Return [x, y] of the center of cell containing provided text 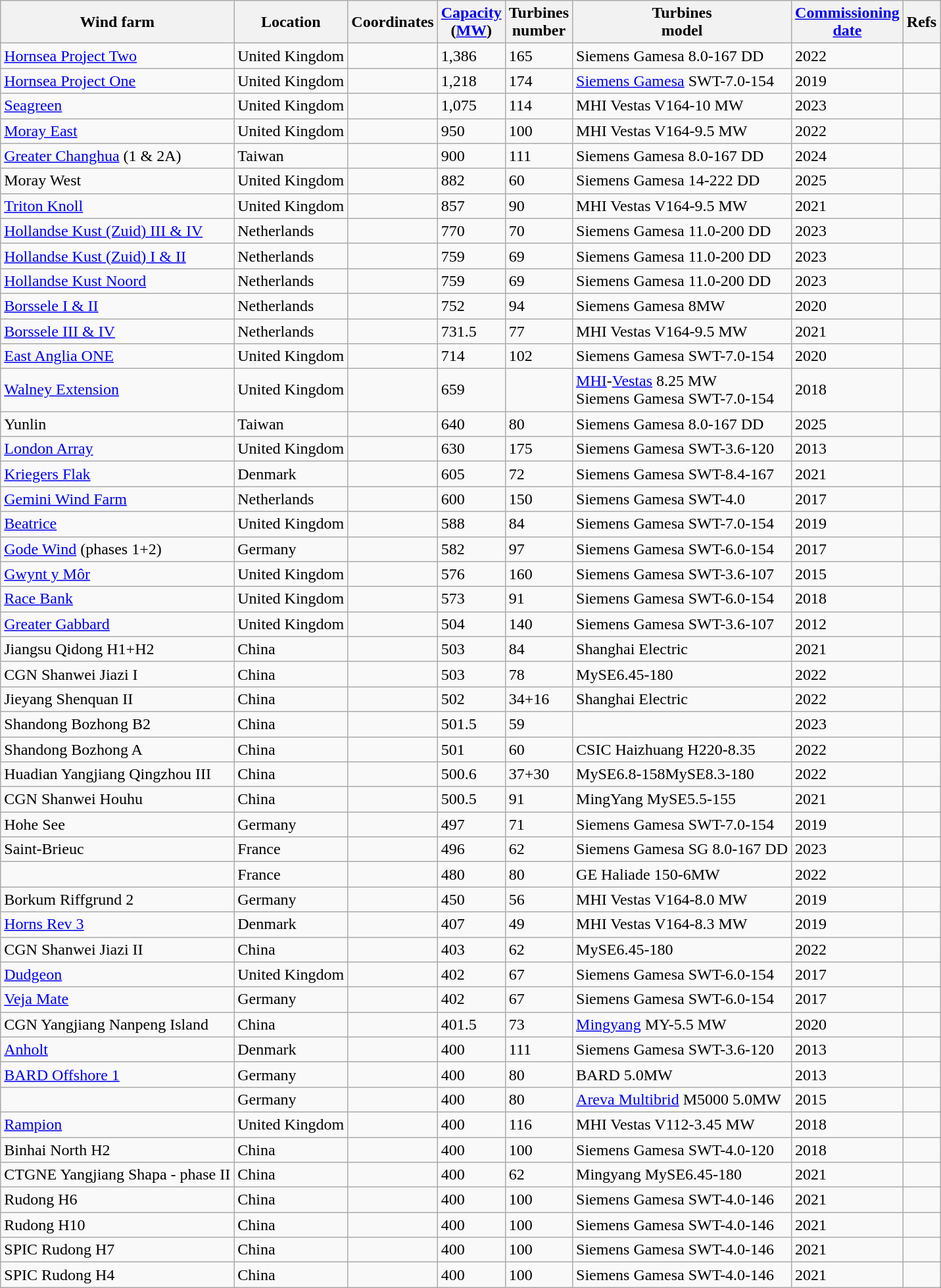
CGN Shanwei Jiazi II [117, 949]
Siemens Gamesa 8MW [683, 306]
Wind farm [117, 22]
501.5 [471, 724]
450 [471, 899]
Beatrice [117, 524]
Shandong Bozhong B2 [117, 724]
Siemens Gamesa SG 8.0-167 DD [683, 849]
640 [471, 424]
East Anglia ONE [117, 356]
2012 [848, 624]
Triton Knoll [117, 206]
502 [471, 699]
659 [471, 391]
London Array [117, 449]
731.5 [471, 331]
Hollandse Kust Noord [117, 281]
CGN Shanwei Houhu [117, 799]
Walney Extension [117, 391]
77 [539, 331]
857 [471, 206]
2024 [848, 156]
70 [539, 231]
Refs [921, 22]
Siemens Gamesa SWT-4.0-120 [683, 1150]
CGN Shanwei Jiazi I [117, 674]
CGN Yangjiang Nanpeng Island [117, 1024]
403 [471, 949]
504 [471, 624]
Hornsea Project One [117, 81]
950 [471, 131]
Location [291, 22]
BARD Offshore 1 [117, 1074]
Siemens Gamesa 14-222 DD [683, 181]
SPIC Rudong H4 [117, 1275]
Turbines number [539, 22]
Moray West [117, 181]
MHI Vestas V164-10 MW [683, 106]
97 [539, 549]
Shandong Bozhong A [117, 749]
49 [539, 924]
630 [471, 449]
Capacity(MW) [471, 22]
576 [471, 574]
MHI Vestas V112-3.45 MW [683, 1124]
Veja Mate [117, 999]
Borkum Riffgrund 2 [117, 899]
600 [471, 499]
Horns Rev 3 [117, 924]
1,075 [471, 106]
Dudgeon [117, 974]
Borssele I & II [117, 306]
Seagreen [117, 106]
114 [539, 106]
752 [471, 306]
Rudong H6 [117, 1200]
Greater Gabbard [117, 624]
116 [539, 1124]
37+30 [539, 775]
90 [539, 206]
GE Haliade 150-6MW [683, 874]
Rampion [117, 1124]
900 [471, 156]
BARD 5.0MW [683, 1074]
Jieyang Shenquan II [117, 699]
Gode Wind (phases 1+2) [117, 549]
582 [471, 549]
34+16 [539, 699]
Moray East [117, 131]
Hollandse Kust (Zuid) III & IV [117, 231]
73 [539, 1024]
Jiangsu Qidong H1+H2 [117, 649]
Areva Multibrid M5000 5.0MW [683, 1099]
605 [471, 474]
480 [471, 874]
59 [539, 724]
174 [539, 81]
78 [539, 674]
MingYang MySE5.5-155 [683, 799]
160 [539, 574]
1,218 [471, 81]
140 [539, 624]
714 [471, 356]
497 [471, 824]
Mingyang MY-5.5 MW [683, 1024]
Huadian Yangjiang Qingzhou III [117, 775]
Siemens Gamesa SWT-8.4-167 [683, 474]
401.5 [471, 1024]
500.5 [471, 799]
MHI-Vestas 8.25 MW Siemens Gamesa SWT-7.0-154 [683, 391]
94 [539, 306]
Yunlin [117, 424]
71 [539, 824]
Hollandse Kust (Zuid) I & II [117, 256]
Commissioning date [848, 22]
Saint-Brieuc [117, 849]
56 [539, 899]
496 [471, 849]
Greater Changhua (1 & 2A) [117, 156]
Mingyang MySE6.45-180 [683, 1175]
500.6 [471, 775]
Binhai North H2 [117, 1150]
Rudong H10 [117, 1225]
588 [471, 524]
573 [471, 599]
Hohe See [117, 824]
MySE6.8-158MySE8.3-180 [683, 775]
770 [471, 231]
Anholt [117, 1049]
501 [471, 749]
Turbines model [683, 22]
407 [471, 924]
165 [539, 56]
882 [471, 181]
Coordinates [393, 22]
SPIC Rudong H7 [117, 1250]
175 [539, 449]
Kriegers Flak [117, 474]
102 [539, 356]
150 [539, 499]
Borssele III & IV [117, 331]
MHI Vestas V164-8.0 MW [683, 899]
CTGNE Yangjiang Shapa - phase II [117, 1175]
Race Bank [117, 599]
72 [539, 474]
1,386 [471, 56]
CSIC Haizhuang H220-8.35 [683, 749]
Siemens Gamesa SWT-4.0 [683, 499]
Gwynt y Môr [117, 574]
Hornsea Project Two [117, 56]
MHI Vestas V164-8.3 MW [683, 924]
Gemini Wind Farm [117, 499]
